Locate the cell with the specified text and output its [X, Y] center coordinate. 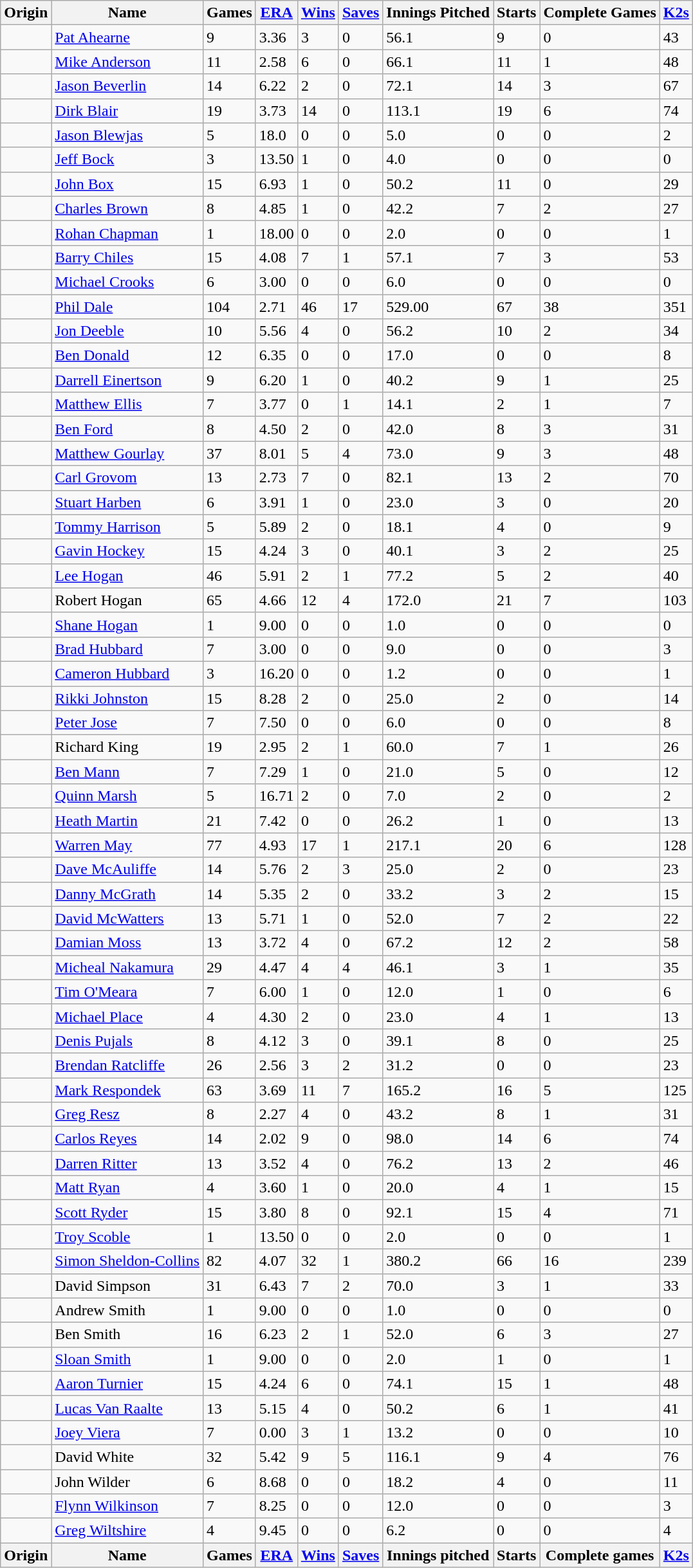
Stuart Harben [127, 502]
3.73 [277, 111]
22 [676, 918]
2.95 [277, 747]
3.72 [277, 943]
40 [676, 576]
Brendan Ratcliffe [127, 1065]
529.00 [438, 307]
Troy Scoble [127, 1237]
351 [676, 307]
5.42 [277, 1457]
128 [676, 845]
5.91 [277, 576]
113.1 [438, 111]
Complete games [600, 1555]
26.2 [438, 821]
4.30 [277, 1016]
66.1 [438, 62]
Matthew Gourlay [127, 453]
46.1 [438, 967]
Barry Chiles [127, 257]
18.0 [277, 135]
72.1 [438, 86]
Brad Hubbard [127, 649]
Darrell Einertson [127, 380]
Tommy Harrison [127, 527]
Scott Ryder [127, 1212]
6.35 [277, 356]
David White [127, 1457]
Rikki Johnston [127, 698]
Jon Deeble [127, 331]
6.93 [277, 184]
Jason Beverlin [127, 86]
Charles Brown [127, 208]
Carlos Reyes [127, 1139]
4.12 [277, 1041]
43 [676, 37]
Shane Hogan [127, 624]
18.1 [438, 527]
3.60 [277, 1188]
Greg Resz [127, 1115]
6.00 [277, 992]
125 [676, 1090]
Michael Crooks [127, 282]
7.29 [277, 772]
Quinn Marsh [127, 796]
56.2 [438, 331]
21.0 [438, 772]
7.50 [277, 723]
60.0 [438, 747]
103 [676, 600]
3.69 [277, 1090]
6.20 [277, 380]
8.01 [277, 453]
40.2 [438, 380]
3.77 [277, 405]
Sloan Smith [127, 1359]
4.07 [277, 1261]
4.08 [277, 257]
7.0 [438, 796]
8.28 [277, 698]
9.0 [438, 649]
Phil Dale [127, 307]
39.1 [438, 1041]
Richard King [127, 747]
66 [517, 1261]
2.58 [277, 62]
Simon Sheldon-Collins [127, 1261]
217.1 [438, 845]
40.1 [438, 551]
18.00 [277, 233]
Andrew Smith [127, 1310]
5.56 [277, 331]
4.66 [277, 600]
5.0 [438, 135]
92.1 [438, 1212]
5.71 [277, 918]
38 [600, 307]
Dave McAuliffe [127, 870]
Pat Ahearne [127, 37]
17.0 [438, 356]
Joey Viera [127, 1432]
3.80 [277, 1212]
4.47 [277, 967]
David Simpson [127, 1286]
6.23 [277, 1335]
Flynn Wilkinson [127, 1506]
Innings pitched [438, 1555]
Dirk Blair [127, 111]
Mark Respondek [127, 1090]
41 [676, 1408]
Ben Mann [127, 772]
Lee Hogan [127, 576]
Carl Grovom [127, 478]
Jason Blewjas [127, 135]
1.2 [438, 673]
9.45 [277, 1531]
4.85 [277, 208]
Cameron Hubbard [127, 673]
4.50 [277, 429]
73.0 [438, 453]
3.91 [277, 502]
Micheal Nakamura [127, 967]
16.71 [277, 796]
Tim O'Meara [127, 992]
Darren Ritter [127, 1163]
43.2 [438, 1115]
Ben Ford [127, 429]
74.1 [438, 1383]
8.25 [277, 1506]
58 [676, 943]
Matthew Ellis [127, 405]
Lucas Van Raalte [127, 1408]
5.15 [277, 1408]
Aaron Turnier [127, 1383]
6.22 [277, 86]
3.52 [277, 1163]
Jeff Bock [127, 160]
5.89 [277, 527]
Danny McGrath [127, 894]
37 [230, 453]
57.1 [438, 257]
35 [676, 967]
Innings Pitched [438, 13]
Peter Jose [127, 723]
70.0 [438, 1286]
David McWatters [127, 918]
76.2 [438, 1163]
Michael Place [127, 1016]
13.2 [438, 1432]
Damian Moss [127, 943]
Ben Donald [127, 356]
31.2 [438, 1065]
Ben Smith [127, 1335]
380.2 [438, 1261]
14.1 [438, 405]
3.36 [277, 37]
20.0 [438, 1188]
63 [230, 1090]
Warren May [127, 845]
Rohan Chapman [127, 233]
70 [676, 478]
42.2 [438, 208]
71 [676, 1212]
165.2 [438, 1090]
239 [676, 1261]
2.27 [277, 1115]
104 [230, 307]
56.1 [438, 37]
65 [230, 600]
82.1 [438, 478]
172.0 [438, 600]
6.2 [438, 1531]
4.93 [277, 845]
Complete Games [600, 13]
Mike Anderson [127, 62]
67.2 [438, 943]
Heath Martin [127, 821]
Greg Wiltshire [127, 1531]
Robert Hogan [127, 600]
2.71 [277, 307]
42.0 [438, 429]
77.2 [438, 576]
Denis Pujals [127, 1041]
5.35 [277, 894]
53 [676, 257]
4.0 [438, 160]
2.56 [277, 1065]
34 [676, 331]
5.76 [277, 870]
8.68 [277, 1481]
John Box [127, 184]
7.42 [277, 821]
82 [230, 1261]
76 [676, 1457]
0.00 [277, 1432]
16.20 [277, 673]
John Wilder [127, 1481]
77 [230, 845]
Gavin Hockey [127, 551]
33.2 [438, 894]
2.73 [277, 478]
6.43 [277, 1286]
33 [676, 1286]
98.0 [438, 1139]
18.2 [438, 1481]
116.1 [438, 1457]
Matt Ryan [127, 1188]
2.02 [277, 1139]
